Detect which cell encompasses the target text, then output its [x, y] center coordinate. 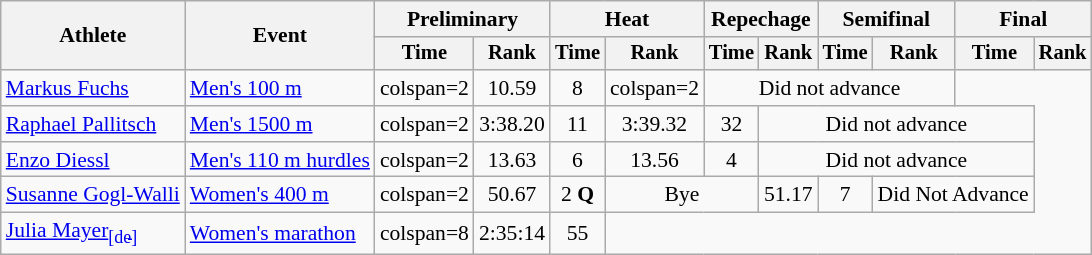
51.17 [788, 195]
55 [578, 234]
13.56 [654, 160]
colspan=8 [424, 234]
6 [578, 160]
2:35:14 [512, 234]
Raphael Pallitsch [93, 124]
Markus Fuchs [93, 88]
2 Q [578, 195]
Semifinal [886, 19]
Men's 110 m hurdles [280, 160]
3:39.32 [654, 124]
Athlete [93, 36]
Did Not Advance [954, 195]
7 [846, 195]
Women's 400 m [280, 195]
Men's 1500 m [280, 124]
Heat [627, 19]
Final [1023, 19]
Repechage [761, 19]
Enzo Diessl [93, 160]
4 [732, 160]
Bye [682, 195]
Susanne Gogl-Walli [93, 195]
Julia Mayer[de] [93, 234]
Event [280, 36]
Preliminary [462, 19]
10.59 [512, 88]
13.63 [512, 160]
32 [732, 124]
Men's 100 m [280, 88]
50.67 [512, 195]
11 [578, 124]
Women's marathon [280, 234]
3:38.20 [512, 124]
8 [578, 88]
